Provide the (x, y) coordinate of the cell's center where the given text is located.  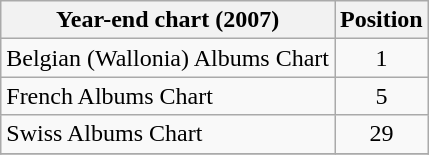
Belgian (Wallonia) Albums Chart (168, 58)
Year-end chart (2007) (168, 20)
5 (381, 96)
French Albums Chart (168, 96)
Position (381, 20)
29 (381, 134)
Swiss Albums Chart (168, 134)
1 (381, 58)
